For the text-containing cell, return its midpoint in (x, y) coordinate format. 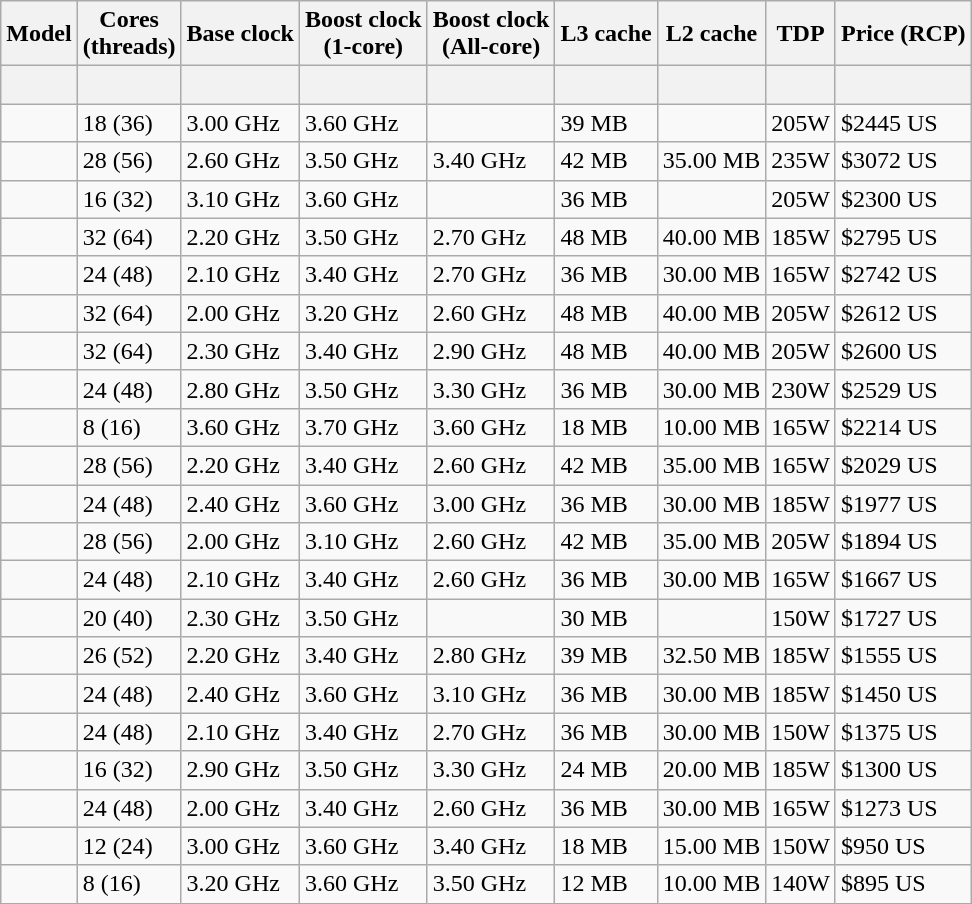
$1555 US (903, 656)
230W (801, 389)
20 (40) (129, 618)
$2612 US (903, 313)
$1450 US (903, 694)
$895 US (903, 884)
26 (52) (129, 656)
Price (RCP) (903, 34)
Boost clock(1-core) (363, 34)
235W (801, 161)
15.00 MB (711, 846)
$1667 US (903, 580)
30 MB (606, 618)
3.70 GHz (363, 427)
$2214 US (903, 427)
12 (24) (129, 846)
18 (36) (129, 123)
$2742 US (903, 275)
24 MB (606, 770)
140W (801, 884)
$1375 US (903, 732)
$1273 US (903, 808)
32.50 MB (711, 656)
Base clock (240, 34)
Cores(threads) (129, 34)
$1894 US (903, 542)
$950 US (903, 846)
$1727 US (903, 618)
$2029 US (903, 465)
20.00 MB (711, 770)
12 MB (606, 884)
$2445 US (903, 123)
Model (39, 34)
$2300 US (903, 199)
$1300 US (903, 770)
$2600 US (903, 351)
$2795 US (903, 237)
TDP (801, 34)
$3072 US (903, 161)
$2529 US (903, 389)
Boost clock(All-core) (491, 34)
L2 cache (711, 34)
$1977 US (903, 503)
L3 cache (606, 34)
